Capture the cell that displays the provided text and extract its [x, y] central coordinate. 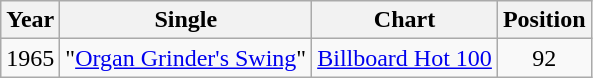
"Organ Grinder's Swing" [186, 58]
1965 [30, 58]
Single [186, 20]
Position [544, 20]
92 [544, 58]
Year [30, 20]
Billboard Hot 100 [405, 58]
Chart [405, 20]
